Locate the cell with the specified text and output its (X, Y) center coordinate. 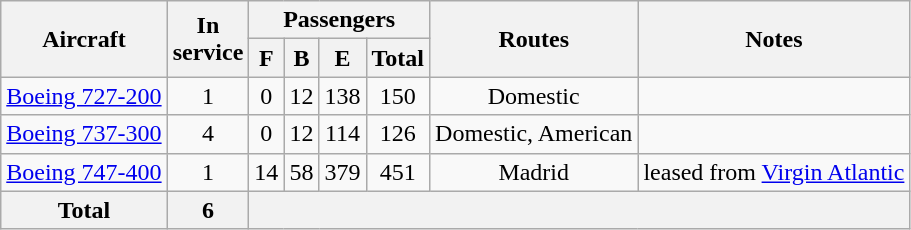
58 (302, 172)
379 (342, 172)
Boeing 747-400 (84, 172)
Boeing 737-300 (84, 134)
Domestic, American (534, 134)
138 (342, 96)
Inservice (208, 39)
6 (208, 210)
Domestic (534, 96)
114 (342, 134)
F (266, 58)
150 (398, 96)
B (302, 58)
4 (208, 134)
Madrid (534, 172)
Notes (774, 39)
E (342, 58)
451 (398, 172)
Boeing 727-200 (84, 96)
Routes (534, 39)
126 (398, 134)
14 (266, 172)
Aircraft (84, 39)
Passengers (340, 20)
leased from Virgin Atlantic (774, 172)
